Search for the cell housing the specified text and yield its [X, Y] center coordinate. 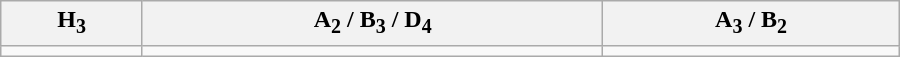
A2 / B3 / D4 [372, 23]
A3 / B2 [751, 23]
H3 [72, 23]
